Provide the [x, y] coordinate of the cell's center where the given text is located.  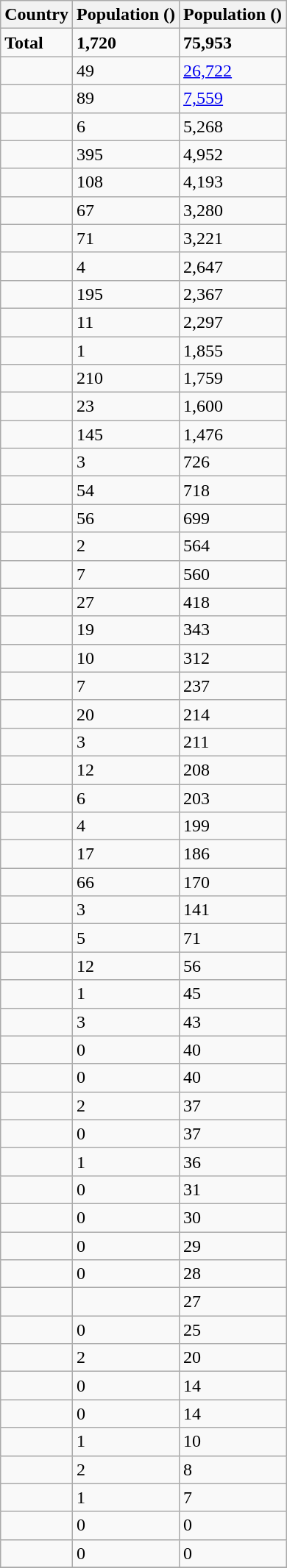
4,193 [233, 182]
43 [233, 1022]
312 [233, 658]
141 [233, 910]
211 [233, 742]
145 [125, 434]
30 [233, 1217]
395 [125, 154]
560 [233, 574]
17 [125, 854]
8 [233, 1469]
Country [37, 15]
237 [233, 686]
7,559 [233, 99]
31 [233, 1189]
186 [233, 854]
1,600 [233, 407]
199 [233, 826]
29 [233, 1246]
54 [125, 490]
67 [125, 210]
343 [233, 630]
25 [233, 1330]
1,855 [233, 351]
1,759 [233, 379]
2,297 [233, 322]
1,476 [233, 434]
108 [125, 182]
2,367 [233, 294]
726 [233, 462]
23 [125, 407]
28 [233, 1274]
418 [233, 602]
45 [233, 994]
89 [125, 99]
5,268 [233, 126]
26,722 [233, 71]
4,952 [233, 154]
19 [125, 630]
170 [233, 882]
3,221 [233, 238]
699 [233, 518]
66 [125, 882]
2,647 [233, 266]
49 [125, 71]
564 [233, 546]
1,720 [125, 43]
3,280 [233, 210]
36 [233, 1161]
210 [125, 379]
11 [125, 322]
Total [37, 43]
208 [233, 770]
75,953 [233, 43]
195 [125, 294]
5 [125, 938]
718 [233, 490]
214 [233, 714]
203 [233, 798]
